Determine the [X, Y] coordinate at the center of the cell enclosing the given text.  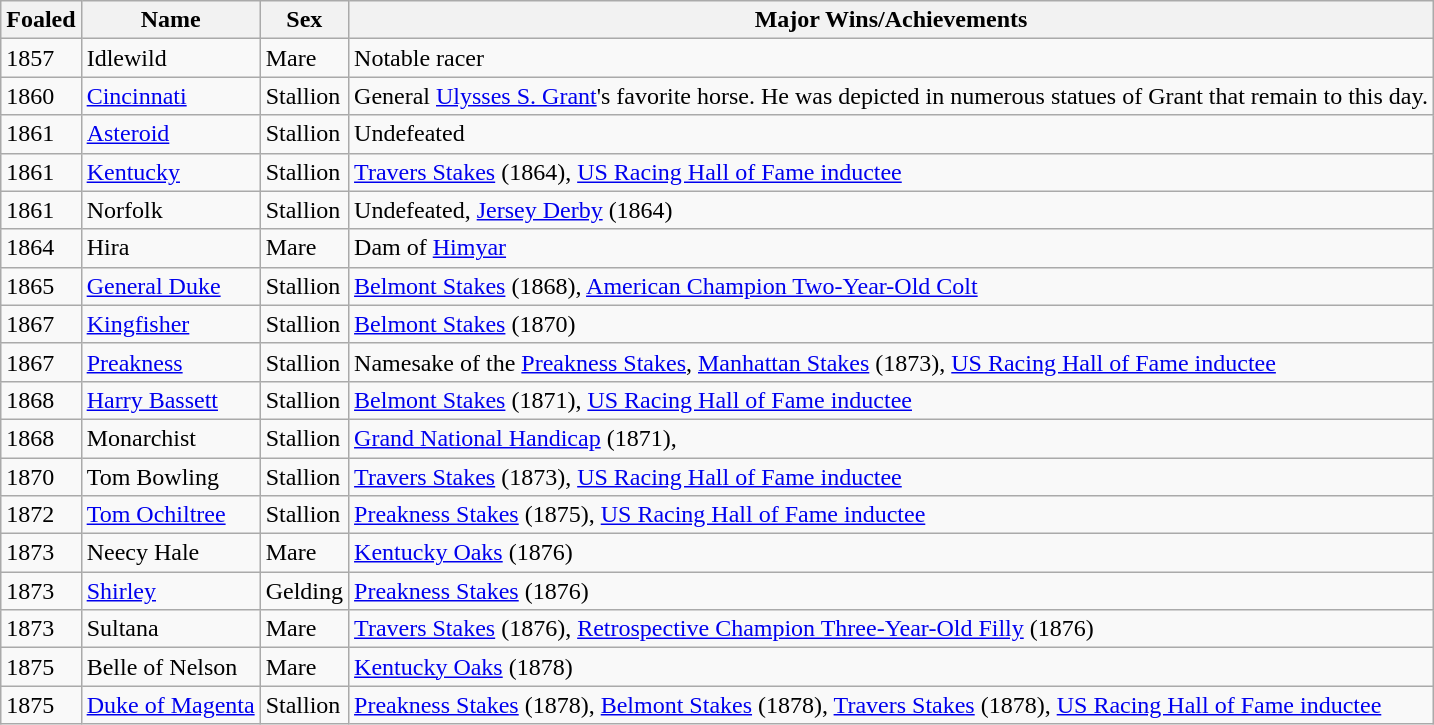
Travers Stakes (1864), US Racing Hall of Fame inductee [892, 172]
Preakness Stakes (1876) [892, 591]
Neecy Hale [170, 553]
Belmont Stakes (1870) [892, 324]
Travers Stakes (1876), Retrospective Champion Three-Year-Old Filly (1876) [892, 629]
Kentucky Oaks (1878) [892, 667]
Name [170, 20]
Grand National Handicap (1871), [892, 438]
1864 [41, 248]
Dam of Himyar [892, 248]
Asteroid [170, 134]
Tom Bowling [170, 477]
1857 [41, 58]
Preakness [170, 362]
Preakness Stakes (1878), Belmont Stakes (1878), Travers Stakes (1878), US Racing Hall of Fame inductee [892, 705]
Namesake of the Preakness Stakes, Manhattan Stakes (1873), US Racing Hall of Fame inductee [892, 362]
Notable racer [892, 58]
Kentucky [170, 172]
Norfolk [170, 210]
Sex [304, 20]
Idlewild [170, 58]
Hira [170, 248]
Foaled [41, 20]
General Duke [170, 286]
Duke of Magenta [170, 705]
Undefeated [892, 134]
Belmont Stakes (1871), US Racing Hall of Fame inductee [892, 400]
Major Wins/Achievements [892, 20]
1860 [41, 96]
Preakness Stakes (1875), US Racing Hall of Fame inductee [892, 515]
Harry Bassett [170, 400]
Kentucky Oaks (1876) [892, 553]
Travers Stakes (1873), US Racing Hall of Fame inductee [892, 477]
Monarchist [170, 438]
1872 [41, 515]
Tom Ochiltree [170, 515]
Cincinnati [170, 96]
1865 [41, 286]
Gelding [304, 591]
1870 [41, 477]
Belmont Stakes (1868), American Champion Two-Year-Old Colt [892, 286]
General Ulysses S. Grant's favorite horse. He was depicted in numerous statues of Grant that remain to this day. [892, 96]
Undefeated, Jersey Derby (1864) [892, 210]
Shirley [170, 591]
Belle of Nelson [170, 667]
Kingfisher [170, 324]
Sultana [170, 629]
